Detect which cell encompasses the target text, then output its [X, Y] center coordinate. 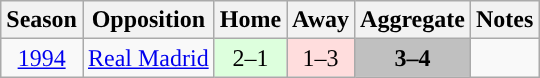
Aggregate [413, 20]
2–1 [250, 58]
1994 [42, 58]
Away [321, 20]
1–3 [321, 58]
Notes [504, 20]
Real Madrid [148, 58]
Season [42, 20]
3–4 [413, 58]
Home [250, 20]
Opposition [148, 20]
